Locate the cell with the specified text and output its (x, y) center coordinate. 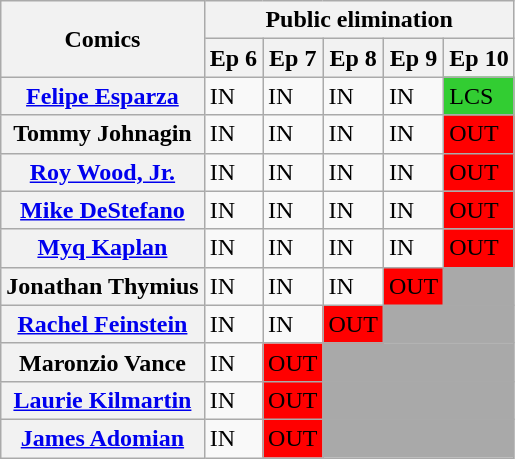
Maronzio Vance (102, 362)
Ep 9 (413, 58)
Roy Wood, Jr. (102, 172)
Mike DeStefano (102, 210)
Felipe Esparza (102, 96)
Tommy Johnagin (102, 134)
Myq Kaplan (102, 248)
Ep 10 (479, 58)
Ep 7 (293, 58)
LCS (479, 96)
Rachel Feinstein (102, 324)
Comics (102, 39)
Jonathan Thymius (102, 286)
Public elimination (359, 20)
Ep 8 (353, 58)
Ep 6 (233, 58)
James Adomian (102, 438)
Laurie Kilmartin (102, 400)
